Identify which cell holds the provided text, then report its (X, Y) central coordinate. 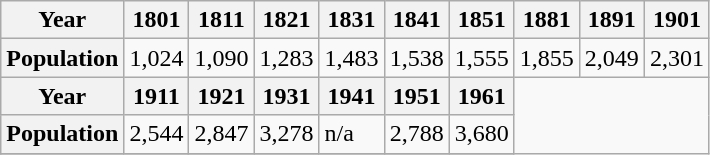
3,278 (286, 134)
1951 (416, 96)
1,855 (546, 58)
1,090 (222, 58)
2,301 (676, 58)
1811 (222, 20)
1,555 (482, 58)
2,847 (222, 134)
1941 (352, 96)
3,680 (482, 134)
1881 (546, 20)
1,538 (416, 58)
2,788 (416, 134)
2,049 (612, 58)
1921 (222, 96)
1911 (156, 96)
1901 (676, 20)
1,024 (156, 58)
1,483 (352, 58)
1841 (416, 20)
n/a (352, 134)
1821 (286, 20)
1801 (156, 20)
1851 (482, 20)
2,544 (156, 134)
1831 (352, 20)
1891 (612, 20)
1961 (482, 96)
1931 (286, 96)
1,283 (286, 58)
